From the cell containing the given text, extract its center point as [x, y] coordinate. 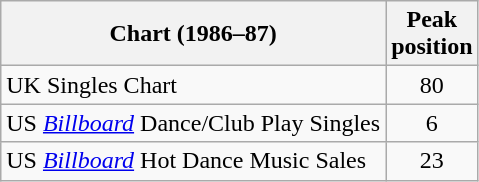
US Billboard Hot Dance Music Sales [194, 161]
Chart (1986–87) [194, 34]
6 [432, 123]
UK Singles Chart [194, 85]
Peakposition [432, 34]
23 [432, 161]
80 [432, 85]
US Billboard Dance/Club Play Singles [194, 123]
